Return [X, Y] of the center of cell containing provided text 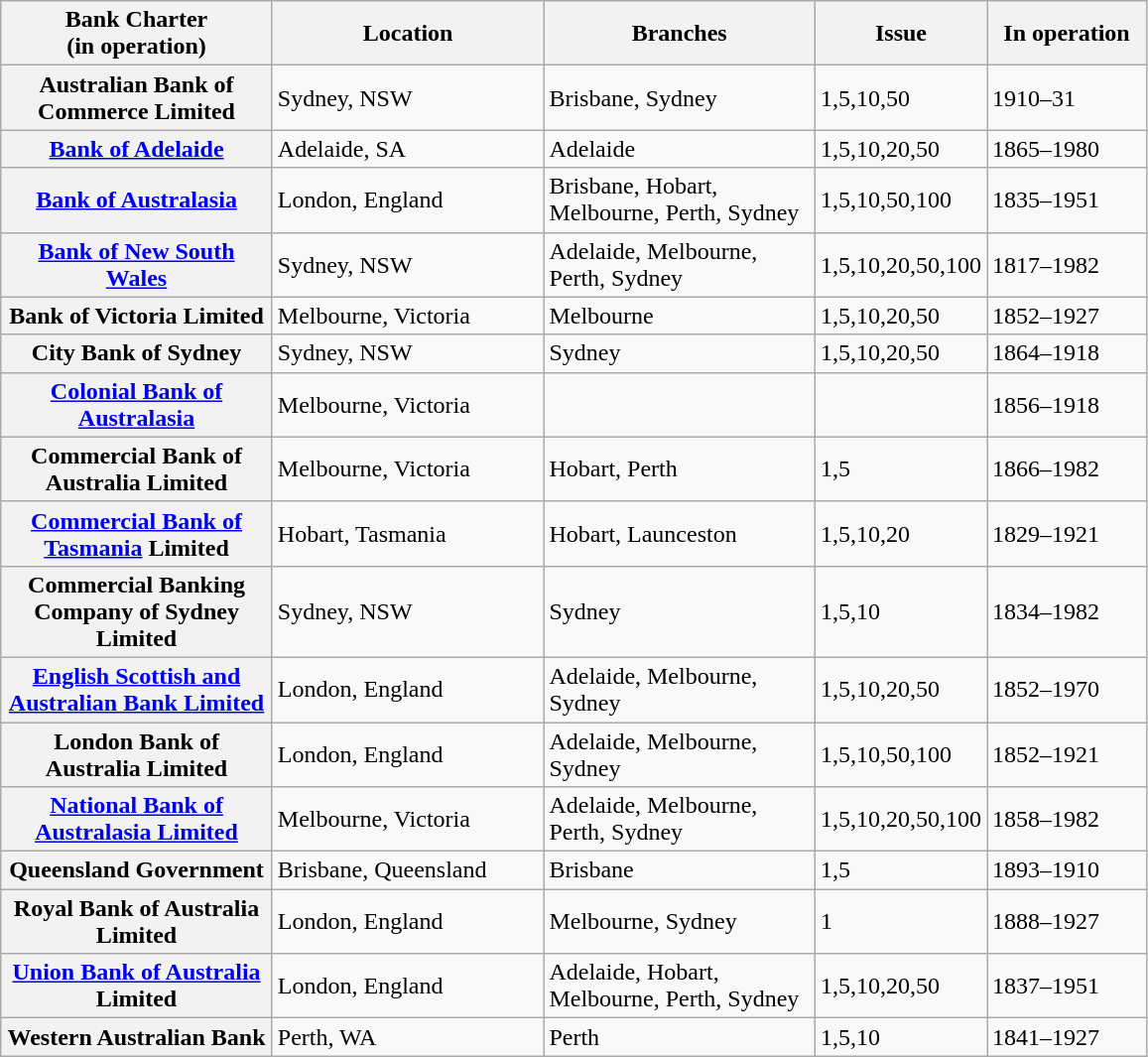
1893–1910 [1066, 870]
1835–1951 [1066, 200]
Brisbane [680, 870]
1,5,10,50 [901, 97]
Adelaide, Hobart, Melbourne, Perth, Sydney [680, 987]
Perth, WA [408, 1037]
Hobart, Launceston [680, 534]
1888–1927 [1066, 921]
1856–1918 [1066, 405]
1817–1982 [1066, 264]
Western Australian Bank [137, 1037]
Hobart, Perth [680, 468]
1865–1980 [1066, 149]
Perth [680, 1037]
Adelaide [680, 149]
In operation [1066, 34]
1910–31 [1066, 97]
1864–1918 [1066, 353]
1829–1921 [1066, 534]
Location [408, 34]
1834–1982 [1066, 611]
Queensland Government [137, 870]
National Bank of Australasia Limited [137, 820]
1852–1921 [1066, 754]
Brisbane, Hobart, Melbourne, Perth, Sydney [680, 200]
Hobart, Tasmania [408, 534]
1852–1970 [1066, 689]
Branches [680, 34]
Bank of Victoria Limited [137, 316]
Commercial Bank of Tasmania Limited [137, 534]
1852–1927 [1066, 316]
Bank of Adelaide [137, 149]
City Bank of Sydney [137, 353]
Commercial Banking Company of Sydney Limited [137, 611]
Colonial Bank of Australasia [137, 405]
Issue [901, 34]
1 [901, 921]
1837–1951 [1066, 987]
Australian Bank of Commerce Limited [137, 97]
London Bank of Australia Limited [137, 754]
Brisbane, Sydney [680, 97]
Melbourne, Sydney [680, 921]
Bank of New South Wales [137, 264]
English Scottish and Australian Bank Limited [137, 689]
Bank of Australasia [137, 200]
Bank Charter(in operation) [137, 34]
1,5,10,20 [901, 534]
Royal Bank of Australia Limited [137, 921]
Brisbane, Queensland [408, 870]
1841–1927 [1066, 1037]
1858–1982 [1066, 820]
Union Bank of Australia Limited [137, 987]
1866–1982 [1066, 468]
Commercial Bank of Australia Limited [137, 468]
Melbourne [680, 316]
Adelaide, SA [408, 149]
